Search for the cell housing the specified text and yield its (X, Y) center coordinate. 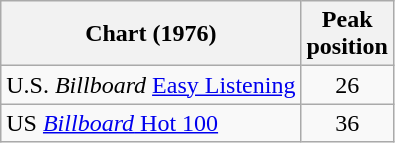
U.S. Billboard Easy Listening (151, 85)
26 (347, 85)
36 (347, 123)
Peakposition (347, 34)
US Billboard Hot 100 (151, 123)
Chart (1976) (151, 34)
